Output the (x, y) coordinate of the center of the cell containing the given text.  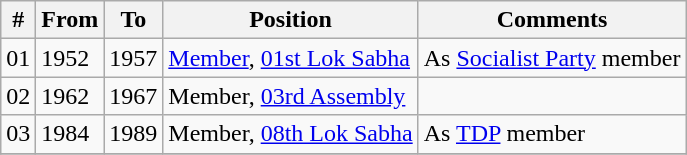
03 (18, 134)
From (70, 20)
Member, 03rd Assembly (290, 96)
Position (290, 20)
As TDP member (552, 134)
As Socialist Party member (552, 58)
1962 (70, 96)
1967 (134, 96)
Comments (552, 20)
1984 (70, 134)
Member, 01st Lok Sabha (290, 58)
1957 (134, 58)
Member, 08th Lok Sabha (290, 134)
02 (18, 96)
# (18, 20)
To (134, 20)
1989 (134, 134)
1952 (70, 58)
01 (18, 58)
